From the cell containing the given text, extract its center point as (X, Y) coordinate. 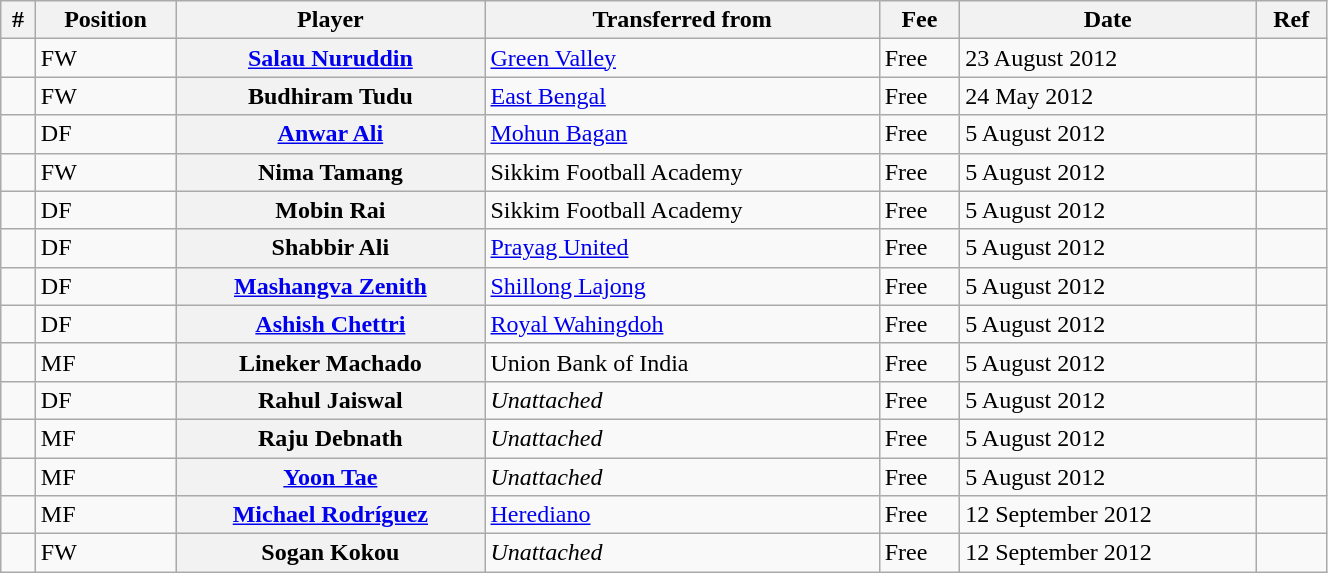
24 May 2012 (1108, 96)
Budhiram Tudu (330, 96)
Mashangva Zenith (330, 286)
# (18, 20)
Raju Debnath (330, 438)
Mohun Bagan (682, 134)
Union Bank of India (682, 362)
Ref (1292, 20)
Transferred from (682, 20)
23 August 2012 (1108, 58)
East Bengal (682, 96)
Yoon Tae (330, 477)
Mobin Rai (330, 210)
Fee (919, 20)
Date (1108, 20)
Herediano (682, 515)
Salau Nuruddin (330, 58)
Green Valley (682, 58)
Shabbir Ali (330, 248)
Royal Wahingdoh (682, 324)
Sogan Kokou (330, 553)
Lineker Machado (330, 362)
Rahul Jaiswal (330, 400)
Ashish Chettri (330, 324)
Nima Tamang (330, 172)
Player (330, 20)
Prayag United (682, 248)
Position (105, 20)
Shillong Lajong (682, 286)
Michael Rodríguez (330, 515)
Anwar Ali (330, 134)
